Find where the given text appears and provide that cell's center as [x, y] coordinate. 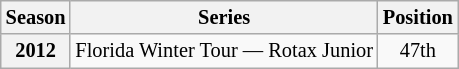
Florida Winter Tour — Rotax Junior [224, 51]
Position [418, 17]
Series [224, 17]
47th [418, 51]
Season [36, 17]
2012 [36, 51]
